Provide the [x, y] coordinate of the cell's center where the given text is located.  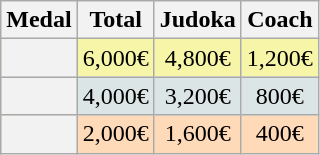
1,600€ [198, 134]
3,200€ [198, 96]
4,800€ [198, 58]
2,000€ [116, 134]
4,000€ [116, 96]
400€ [280, 134]
800€ [280, 96]
Coach [280, 20]
Medal [39, 20]
6,000€ [116, 58]
Total [116, 20]
1,200€ [280, 58]
Judoka [198, 20]
